Return (x, y) of the center of cell containing provided text 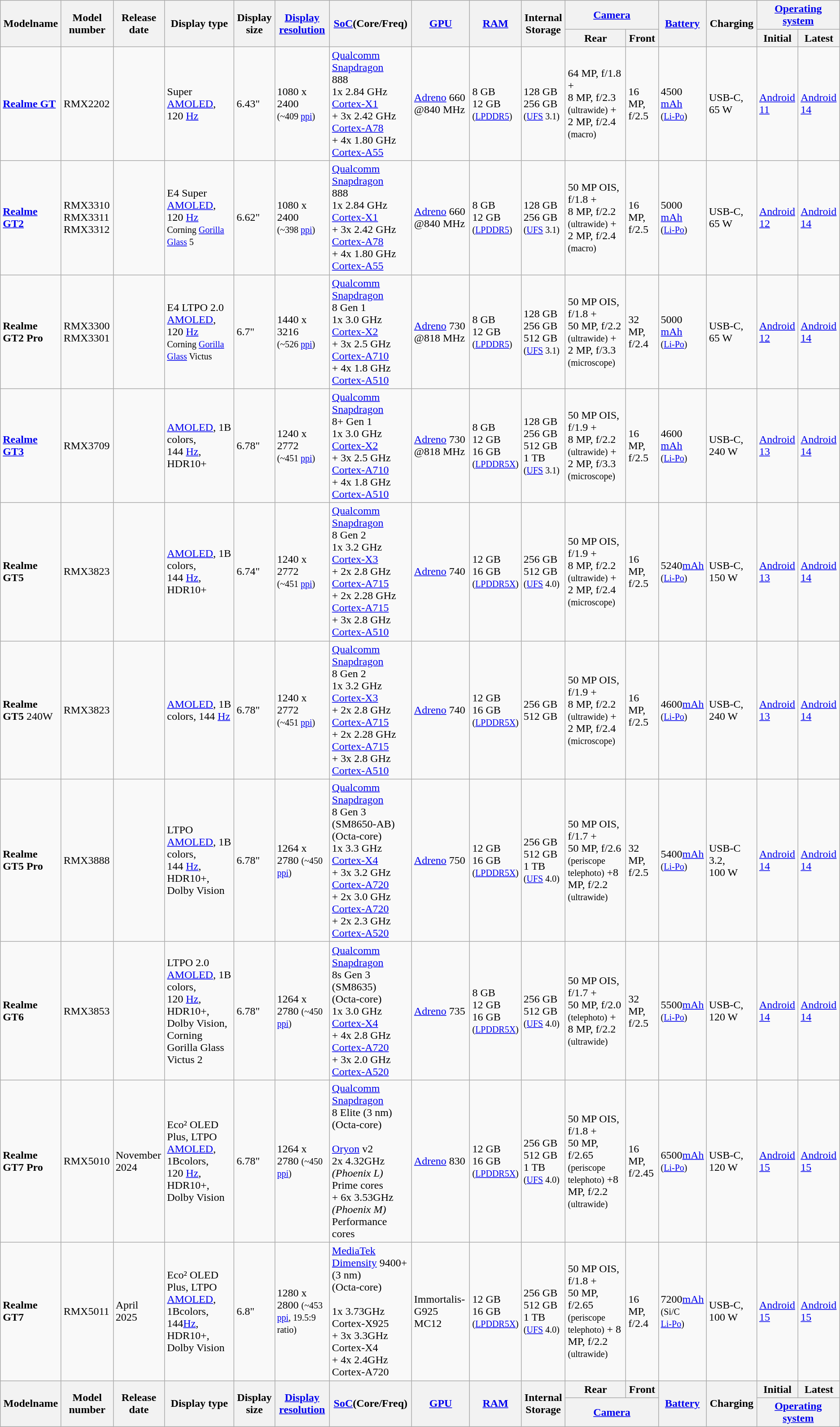
LTPO AMOLED, 1B colors, 144 Hz, HDR10+, Dolby Vision (199, 860)
4600mAh(Li-Po) (682, 710)
5500mAh(Li-Po) (682, 1011)
32 MP, f/2.4 (642, 332)
Realme GT7 Pro (31, 1161)
1080 x 2400(~398 ppi) (302, 218)
5240mAh(Li-Po) (682, 572)
Immortalis-G925 MC12 (441, 1311)
Adreno 735 (441, 1011)
RMX5010 (87, 1161)
16 MP, f/2.45 (642, 1161)
6.62" (254, 218)
E4 Super AMOLED, 120 HzCorning Gorilla Glass 5 (199, 218)
6.7" (254, 332)
6.43" (254, 104)
MediaTek Dimensity 9400+ (3 nm)(Octa-core) 1x 3.73GHz Cortex-X925 + 3x 3.3GHz Cortex-X4 + 4x 2.4GHz Cortex-A720 (371, 1311)
64 MP, f/1.8 +8 MP, f/2.3 (ultrawide) + 2 MP, f/2.4 (macro) (596, 104)
RMX3300RMX3301 (87, 332)
Realme GT (31, 104)
Qualcomm Snapdragon 8 Gen 3 (SM8650-AB) (Octa-core)1x 3.3 GHz Cortex-X4 + 3x 3.2 GHz Cortex-A720 + 2x 3.0 GHz Cortex-A720 + 2x 2.3 GHz Cortex-A520 (371, 860)
USB-C, 150 W (731, 572)
Android 11 (777, 104)
AMOLED, 1B colors, 144 Hz (199, 710)
April 2025 (139, 1311)
Eco² OLED Plus, LTPO AMOLED, 1Bcolors, 144Hz, HDR10+, Dolby Vision (199, 1311)
RMX3853 (87, 1011)
Super AMOLED, 120 Hz (199, 104)
50 MP OIS, f/1.9 +8 MP, f/2.2 (ultrawide) + 2 MP, f/3.3 (microscope) (596, 446)
50 MP OIS, f/1.7 +50 MP, f/2.6 (periscope telephoto) +8 MP, f/2.2 (ultrawide) (596, 860)
Qualcomm Snapdragon 8+ Gen 11x 3.0 GHz Cortex-X2 + 3x 2.5 GHz Cortex-A710 + 4x 1.8 GHz Cortex-A510 (371, 446)
Realme GT7 (31, 1311)
Realme GT6 (31, 1011)
LTPO 2.0 AMOLED, 1B colors, 120 Hz, HDR10+, Dolby Vision, Corning Gorilla Glass Victus 2 (199, 1011)
16 MP, f/2.4 (642, 1311)
Realme GT2 Pro (31, 332)
RMX5011 (87, 1311)
6500mAh(Li-Po) (682, 1161)
1440 x 3216(~526 ppi) (302, 332)
128 GB256 GB512 GB(UFS 3.1) (543, 332)
RMX3310RMX3311RMX3312 (87, 218)
USB-C, 100 W (731, 1311)
Adreno 750 (441, 860)
Realme GT2 (31, 218)
Realme GT5 240W (31, 710)
6.74" (254, 572)
256 GB512 GB (543, 710)
USB-C 3.2, 100 W (731, 860)
RMX2202 (87, 104)
6.8" (254, 1311)
November 2024 (139, 1161)
RMX3709 (87, 446)
4600 mAh(Li-Po) (682, 446)
Qualcomm Snapdragon 8 Gen 11x 3.0 GHz Cortex-X2 + 3x 2.5 GHz Cortex-A710 + 4x 1.8 GHz Cortex-A510 (371, 332)
50 MP OIS, f/1.8 +50 MP, f/2.65 (periscope telephoto) + 8 MP, f/2.2 (ultrawide) (596, 1311)
Realme GT5 Pro (31, 860)
50 MP OIS, f/1.8 +50 MP, f/2.2 (ultrawide) + 2 MP, f/3.3 (microscope) (596, 332)
50 MP OIS, f/1.8 +8 MP, f/2.2 (ultrawide) + 2 MP, f/2.4 (macro) (596, 218)
1280 x 2800 (~453 ppi, 19.5:9 ratio) (302, 1311)
128 GB256 GB512 GB1 TB(UFS 3.1) (543, 446)
4500 mAh(Li-Po) (682, 104)
1080 x 2400(~409 ppi) (302, 104)
Eco² OLED Plus, LTPO AMOLED, 1Bcolors, 120 Hz, HDR10+, Dolby Vision (199, 1161)
RMX3888 (87, 860)
Qualcomm Snapdragon 8 Elite (3 nm) (Octa-core) Oryon v2 2x 4.32GHz (Phoenix L) Prime cores + 6x 3.53GHz (Phoenix M) Performance cores (371, 1161)
50 MP OIS, f/1.8 +50 MP, f/2.65 (periscope telephoto) +8 MP, f/2.2 (ultrawide) (596, 1161)
Realme GT3 (31, 446)
Realme GT5 (31, 572)
50 MP OIS, f/1.7 +50 MP, f/2.0 (telephoto) + 8 MP, f/2.2 (ultrawide) (596, 1011)
Adreno 830 (441, 1161)
Qualcomm Snapdragon 8s Gen 3 (SM8635) (Octa-core)1x 3.0 GHz Cortex-X4 + 4x 2.8 GHz Cortex-A720 + 3x 2.0 GHz Cortex-A520 (371, 1011)
5400mAh(Li-Po) (682, 860)
E4 LTPO 2.0 AMOLED, 120 HzCorning Gorilla Glass Victus (199, 332)
7200mAh(Si/C Li-Po) (682, 1311)
